Provide the (x, y) coordinate of the cell's center where the given text is located.  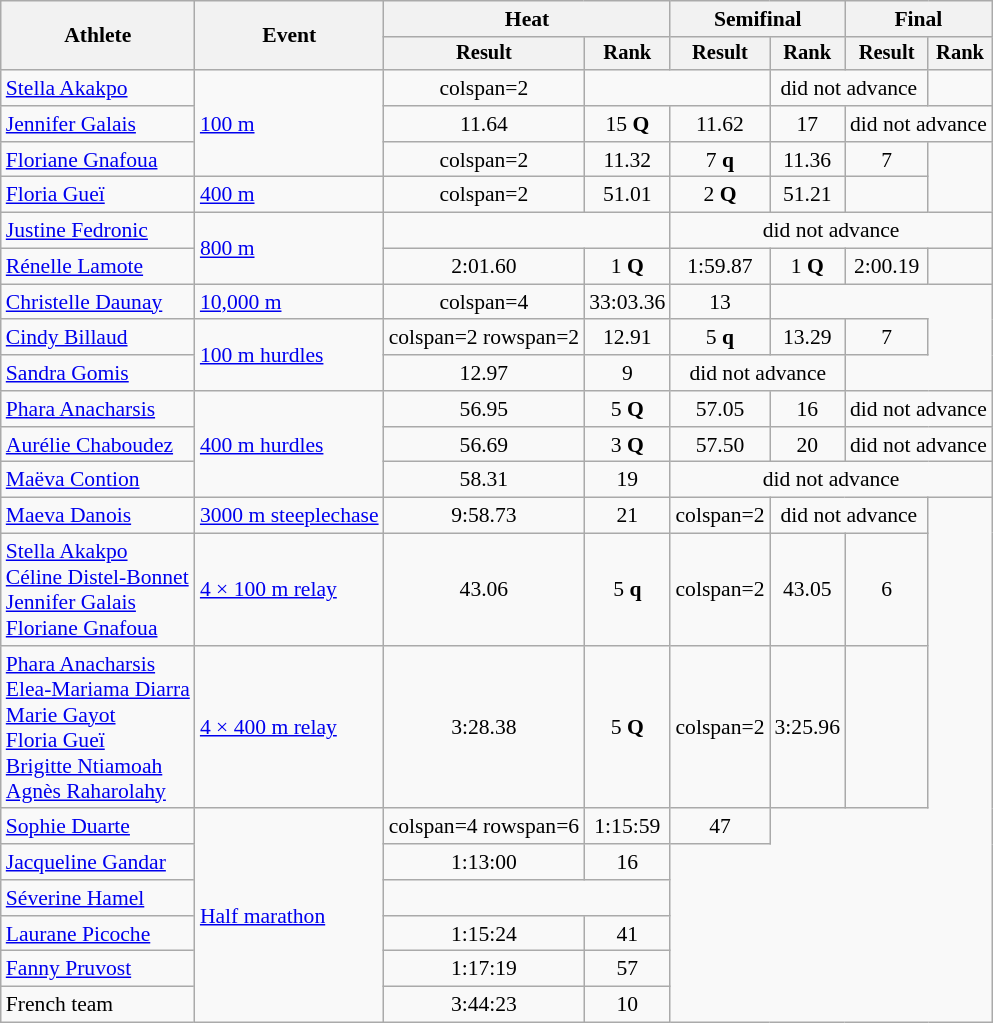
15 Q (627, 124)
1:17:19 (484, 969)
Sophie Duarte (98, 827)
58.31 (484, 480)
6 (886, 590)
Final (918, 19)
43.06 (484, 590)
1:59.87 (720, 267)
800 m (290, 248)
400 m (290, 195)
19 (627, 480)
2 Q (720, 195)
colspan=2 rowspan=2 (484, 338)
41 (627, 934)
Justine Fedronic (98, 231)
Sandra Gomis (98, 373)
43.05 (808, 590)
57.05 (720, 409)
56.95 (484, 409)
13 (720, 302)
Jennifer Galais (98, 124)
1:13:00 (484, 862)
3 Q (627, 445)
Half marathon (290, 916)
13.29 (808, 338)
51.01 (627, 195)
100 m (290, 124)
56.69 (484, 445)
10 (627, 1005)
10,000 m (290, 302)
17 (808, 124)
Event (290, 36)
3:44:23 (484, 1005)
12.91 (627, 338)
11.32 (627, 160)
100 m hurdles (290, 356)
Rénelle Lamote (98, 267)
2:00.19 (886, 267)
1:15:24 (484, 934)
3:25.96 (808, 728)
Maëva Contion (98, 480)
2:01.60 (484, 267)
colspan=4 (484, 302)
Athlete (98, 36)
French team (98, 1005)
3:28.38 (484, 728)
Semifinal (758, 19)
Stella Akakpo (98, 88)
1:15:59 (627, 827)
Séverine Hamel (98, 898)
Aurélie Chaboudez (98, 445)
57 (627, 969)
Maeva Danois (98, 516)
11.36 (808, 160)
11.64 (484, 124)
21 (627, 516)
Jacqueline Gandar (98, 862)
Christelle Daunay (98, 302)
20 (808, 445)
Heat (528, 19)
Phara Anacharsis Elea-Mariama Diarra Marie GayotFloria Gueï Brigitte NtiamoahAgnès Raharolahy (98, 728)
57.50 (720, 445)
Laurane Picoche (98, 934)
Phara Anacharsis (98, 409)
51.21 (808, 195)
12.97 (484, 373)
4 × 400 m relay (290, 728)
9 (627, 373)
Fanny Pruvost (98, 969)
33:03.36 (627, 302)
Stella AkakpoCéline Distel-BonnetJennifer GalaisFloriane Gnafoua (98, 590)
11.62 (720, 124)
47 (720, 827)
7 q (720, 160)
colspan=4 rowspan=6 (484, 827)
400 m hurdles (290, 444)
3000 m steeplechase (290, 516)
9:58.73 (484, 516)
Floriane Gnafoua (98, 160)
Floria Gueï (98, 195)
4 × 100 m relay (290, 590)
Cindy Billaud (98, 338)
